Identify which cell holds the provided text, then report its (X, Y) central coordinate. 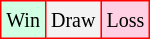
Draw (72, 20)
Win (24, 20)
Loss (126, 20)
